From the cell containing the given text, extract its center point as [X, Y] coordinate. 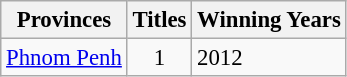
1 [160, 58]
2012 [269, 58]
Winning Years [269, 20]
Provinces [64, 20]
Phnom Penh [64, 58]
Titles [160, 20]
